For the text-containing cell, return its midpoint in (x, y) coordinate format. 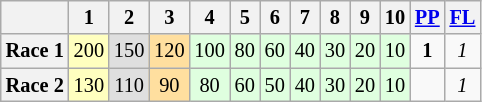
PP (428, 17)
50 (275, 85)
4 (209, 17)
100 (209, 51)
8 (335, 17)
90 (169, 85)
9 (365, 17)
2 (129, 17)
130 (89, 85)
120 (169, 51)
150 (129, 51)
7 (305, 17)
Race 1 (35, 51)
Race 2 (35, 85)
6 (275, 17)
3 (169, 17)
FL (463, 17)
110 (129, 85)
5 (245, 17)
200 (89, 51)
